Identify which cell holds the provided text, then report its [X, Y] central coordinate. 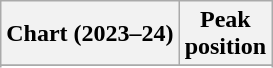
Peakposition [225, 34]
Chart (2023–24) [90, 34]
